Search for the cell housing the specified text and yield its (X, Y) center coordinate. 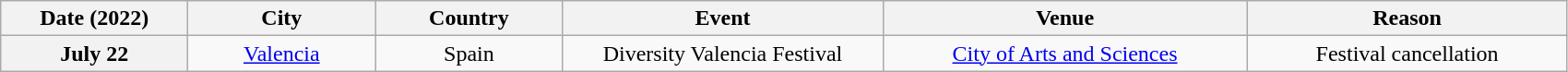
Valencia (282, 54)
City of Arts and Sciences (1064, 54)
Date (2022) (94, 18)
Spain (469, 54)
July 22 (94, 54)
Country (469, 18)
Festival cancellation (1408, 54)
Diversity Valencia Festival (723, 54)
Reason (1408, 18)
Event (723, 18)
City (282, 18)
Venue (1064, 18)
